Detect which cell encompasses the target text, then output its [x, y] center coordinate. 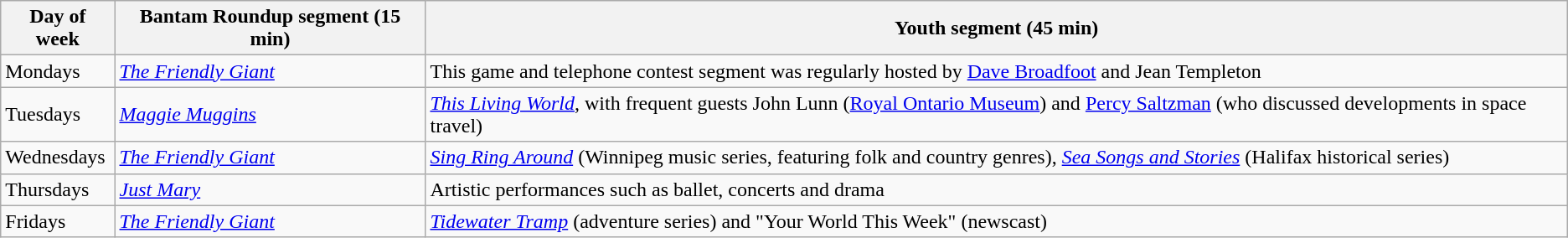
Tidewater Tramp (adventure series) and "Your World This Week" (newscast) [997, 221]
Artistic performances such as ballet, concerts and drama [997, 189]
Fridays [58, 221]
This game and telephone contest segment was regularly hosted by Dave Broadfoot and Jean Templeton [997, 71]
Sing Ring Around (Winnipeg music series, featuring folk and country genres), Sea Songs and Stories (Halifax historical series) [997, 158]
Just Mary [270, 189]
Tuesdays [58, 114]
Wednesdays [58, 158]
This Living World, with frequent guests John Lunn (Royal Ontario Museum) and Percy Saltzman (who discussed developments in space travel) [997, 114]
Thursdays [58, 189]
Day of week [58, 28]
Bantam Roundup segment (15 min) [270, 28]
Mondays [58, 71]
Youth segment (45 min) [997, 28]
Maggie Muggins [270, 114]
